Find where the given text appears and provide that cell's center as [X, Y] coordinate. 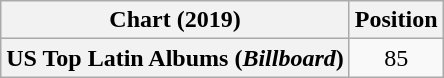
US Top Latin Albums (Billboard) [176, 58]
Position [396, 20]
Chart (2019) [176, 20]
85 [396, 58]
